Detect which cell encompasses the target text, then output its (X, Y) center coordinate. 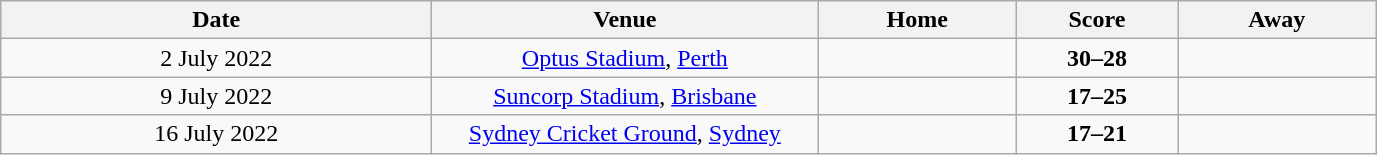
17–21 (1096, 134)
Venue (625, 20)
Date (216, 20)
Optus Stadium, Perth (625, 58)
Sydney Cricket Ground, Sydney (625, 134)
16 July 2022 (216, 134)
Home (918, 20)
2 July 2022 (216, 58)
30–28 (1096, 58)
Score (1096, 20)
17–25 (1096, 96)
Away (1278, 20)
9 July 2022 (216, 96)
Suncorp Stadium, Brisbane (625, 96)
